Extract the [X, Y] coordinate from the center of the cell holding the provided text.  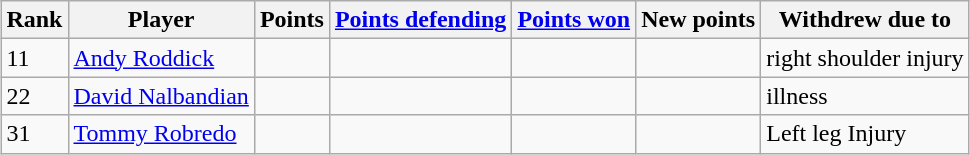
22 [34, 96]
Andy Roddick [161, 58]
Tommy Robredo [161, 134]
New points [698, 20]
right shoulder injury [865, 58]
Player [161, 20]
Rank [34, 20]
31 [34, 134]
illness [865, 96]
Points defending [420, 20]
Withdrew due to [865, 20]
Left leg Injury [865, 134]
David Nalbandian [161, 96]
11 [34, 58]
Points won [574, 20]
Points [292, 20]
